From the cell containing the given text, extract its center point as [X, Y] coordinate. 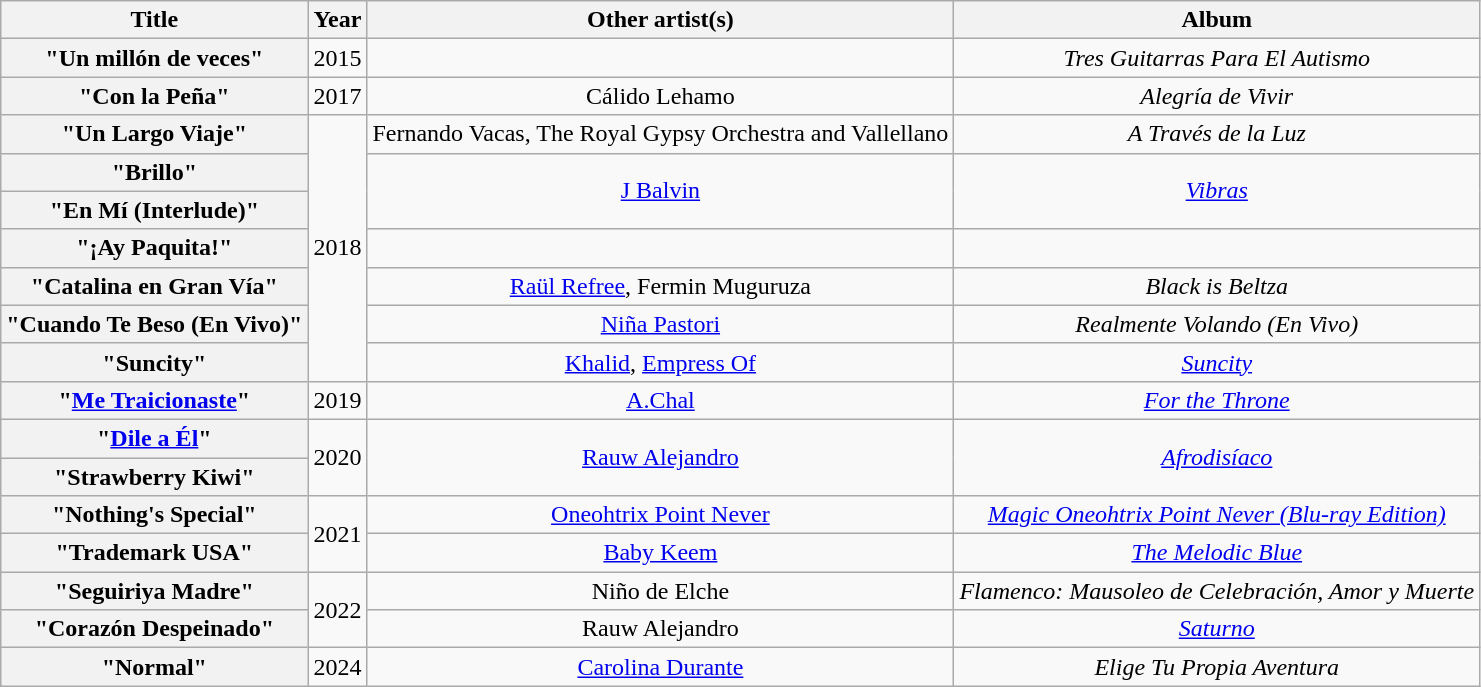
A.Chal [660, 400]
Magic Oneohtrix Point Never (Blu-ray Edition) [1217, 515]
Flamenco: Mausoleo de Celebración, Amor y Muerte [1217, 591]
2024 [338, 667]
"Trademark USA" [154, 553]
Baby Keem [660, 553]
Year [338, 20]
2021 [338, 534]
Carolina Durante [660, 667]
Cálido Lehamo [660, 96]
Alegría de Vivir [1217, 96]
Saturno [1217, 629]
"Catalina en Gran Vía" [154, 286]
"Con la Peña" [154, 96]
A Través de la Luz [1217, 134]
2017 [338, 96]
Raül Refree, Fermin Muguruza [660, 286]
J Balvin [660, 191]
2018 [338, 248]
"Brillo" [154, 172]
"Strawberry Kiwi" [154, 477]
Elige Tu Propia Aventura [1217, 667]
Niño de Elche [660, 591]
"Normal" [154, 667]
Album [1217, 20]
"Suncity" [154, 362]
For the Throne [1217, 400]
Other artist(s) [660, 20]
Black is Beltza [1217, 286]
2015 [338, 58]
Fernando Vacas, The Royal Gypsy Orchestra and Vallellano [660, 134]
Suncity [1217, 362]
Oneohtrix Point Never [660, 515]
2019 [338, 400]
"¡Ay Paquita!" [154, 248]
Tres Guitarras Para El Autismo [1217, 58]
"Seguiriya Madre" [154, 591]
"Un Largo Viaje" [154, 134]
"Un millón de veces" [154, 58]
"Nothing's Special" [154, 515]
The Melodic Blue [1217, 553]
Title [154, 20]
Realmente Volando (En Vivo) [1217, 324]
"Corazón Despeinado" [154, 629]
"Dile a Él" [154, 438]
Afrodisíaco [1217, 457]
"Cuando Te Beso (En Vivo)" [154, 324]
"Me Traicionaste" [154, 400]
Vibras [1217, 191]
2020 [338, 457]
"En Mí (Interlude)" [154, 210]
Khalid, Empress Of [660, 362]
2022 [338, 610]
Niña Pastori [660, 324]
